Search for the cell housing the specified text and yield its [x, y] center coordinate. 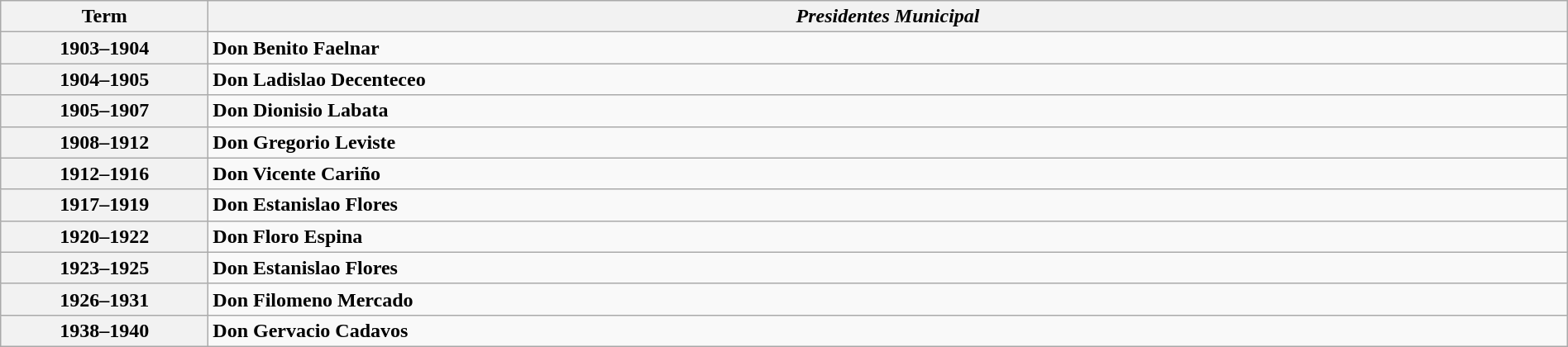
Don Filomeno Mercado [888, 299]
1920–1922 [104, 236]
1917–1919 [104, 205]
1903–1904 [104, 48]
1912–1916 [104, 173]
Don Floro Espina [888, 236]
1904–1905 [104, 79]
1938–1940 [104, 330]
Presidentes Municipal [888, 17]
Don Benito Faelnar [888, 48]
1923–1925 [104, 268]
1905–1907 [104, 111]
Don Vicente Cariño [888, 173]
Don Gregorio Leviste [888, 142]
Term [104, 17]
Don Gervacio Cadavos [888, 330]
1926–1931 [104, 299]
Don Dionisio Labata [888, 111]
Don Ladislao Decenteceo [888, 79]
1908–1912 [104, 142]
